For the text-containing cell, return its midpoint in (x, y) coordinate format. 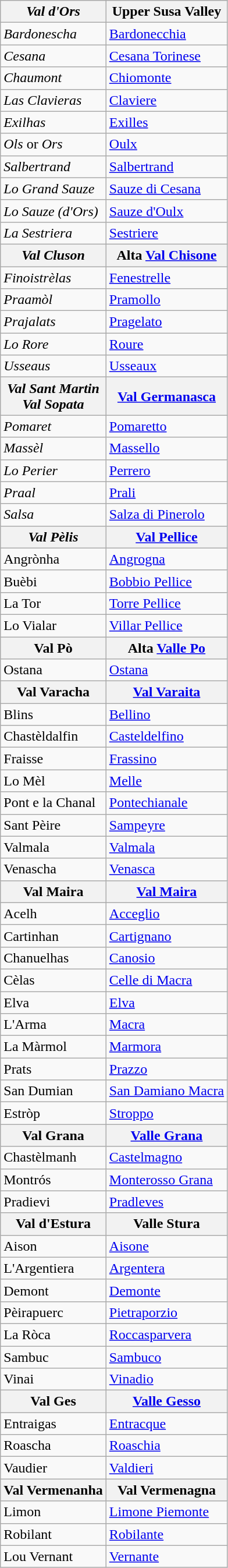
Cesana (54, 56)
Cartinhan (54, 936)
Roccasparvera (166, 1335)
Sambuco (166, 1357)
Acelh (54, 914)
Melle (166, 781)
Vinadio (166, 1379)
Praamòl (54, 300)
Prats (54, 1069)
La Tor (54, 603)
Lou Vernant (54, 1556)
Cèlas (54, 980)
Argentera (166, 1268)
Val Pellice (166, 537)
Valle Gesso (166, 1401)
Chaumont (54, 78)
Cesana Torinese (166, 56)
Monterosso Grana (166, 1180)
Oulx (166, 144)
La Sestriera (54, 233)
Robilante (166, 1534)
Stroppo (166, 1113)
Val Grana (54, 1135)
L'Arma (54, 1025)
Exilles (166, 122)
Bellino (166, 714)
Exilhas (54, 122)
Limone Piemonte (166, 1512)
L'Argentiera (54, 1268)
Salza di Pinerolo (166, 515)
Acceglio (166, 914)
Chiomonte (166, 78)
Demont (54, 1290)
Angrogna (166, 559)
Pradleves (166, 1202)
Torre Pellice (166, 603)
La Màrmol (54, 1047)
Val Varaita (166, 692)
Sambuc (54, 1357)
Sauze d'Oulx (166, 211)
Sauze di Cesana (166, 189)
Sampeyre (166, 825)
Roure (166, 344)
Prajalats (54, 322)
Casteldelfino (166, 737)
Demonte (166, 1290)
Estròp (54, 1113)
Chastèldalfin (54, 737)
Lo Sauze (d'Ors) (54, 211)
Valdieri (166, 1468)
Angrònha (54, 559)
Valle Grana (166, 1135)
La Ròca (54, 1335)
Robilant (54, 1534)
Aisone (166, 1246)
Alta Valle Po (166, 648)
Upper Susa Valley (166, 12)
Val Cluson (54, 255)
Entracque (166, 1424)
Pèirapuerc (54, 1312)
Valle Stura (166, 1224)
Prazzo (166, 1069)
Praal (54, 493)
Montrós (54, 1180)
Entraigas (54, 1424)
Blins (54, 714)
Pont e la Chanal (54, 803)
Venasca (166, 869)
Val Vermenagna (166, 1490)
Villar Pellice (166, 625)
Pramollo (166, 300)
Bobbio Pellice (166, 581)
Massello (166, 448)
Val Germanasca (166, 396)
Sestriere (166, 233)
Salsa (54, 515)
Lo Vialar (54, 625)
Lo Mèl (54, 781)
Prali (166, 493)
Venascha (54, 869)
Val Vermenanha (54, 1490)
Pietraporzio (166, 1312)
Pragelato (166, 322)
Ols or Ors (54, 144)
Chastèlmanh (54, 1158)
San Dumian (54, 1091)
Vernante (166, 1556)
Las Clavieras (54, 100)
Vaudier (54, 1468)
Val Pò (54, 648)
Val Varacha (54, 692)
Pomaret (54, 426)
Val d'Ors (54, 12)
Pontechianale (166, 803)
Pradievi (54, 1202)
Usseaux (166, 366)
Buèbi (54, 581)
Alta Val Chisone (166, 255)
Val Pèlis (54, 537)
San Damiano Macra (166, 1091)
Claviere (166, 100)
Lo Rore (54, 344)
Vinai (54, 1379)
Fraisse (54, 759)
Perrero (166, 470)
Aison (54, 1246)
Lo Grand Sauze (54, 189)
Sant Pèire (54, 825)
Lo Perier (54, 470)
Frassino (166, 759)
Castelmagno (166, 1158)
Roaschia (166, 1446)
Canosio (166, 958)
Marmora (166, 1047)
Val d'Estura (54, 1224)
Cartignano (166, 936)
Fenestrelle (166, 278)
Usseaus (54, 366)
Pomaretto (166, 426)
Bardonescha (54, 34)
Bardonecchia (166, 34)
Limon (54, 1512)
Chanuelhas (54, 958)
Macra (166, 1025)
Roascha (54, 1446)
Celle di Macra (166, 980)
Massèl (54, 448)
Finoistrèlas (54, 278)
Val Sant MartinVal Sopata (54, 396)
Val Ges (54, 1401)
